Find where the given text appears and provide that cell's center as [X, Y] coordinate. 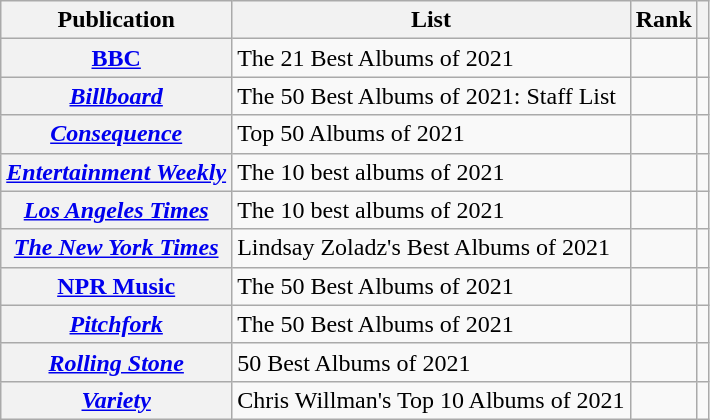
Billboard [116, 96]
Publication [116, 20]
Lindsay Zoladz's Best Albums of 2021 [432, 248]
Entertainment Weekly [116, 172]
Consequence [116, 134]
List [432, 20]
Chris Willman's Top 10 Albums of 2021 [432, 400]
The 50 Best Albums of 2021: Staff List [432, 96]
Los Angeles Times [116, 210]
NPR Music [116, 286]
The New York Times [116, 248]
50 Best Albums of 2021 [432, 362]
The 21 Best Albums of 2021 [432, 58]
BBC [116, 58]
Pitchfork [116, 324]
Variety [116, 400]
Top 50 Albums of 2021 [432, 134]
Rank [664, 20]
Rolling Stone [116, 362]
